Scan for the cell matching the given text and deliver its (x, y) coordinate at center. 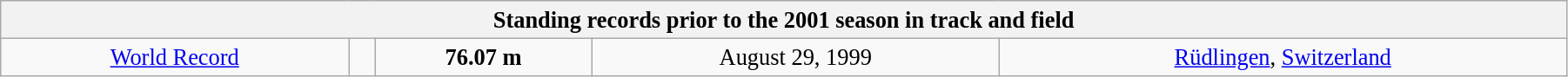
World Record (175, 57)
Rüdlingen, Switzerland (1283, 57)
76.07 m (484, 57)
August 29, 1999 (795, 57)
Standing records prior to the 2001 season in track and field (784, 19)
